Extract the [X, Y] coordinate from the center of the cell holding the provided text.  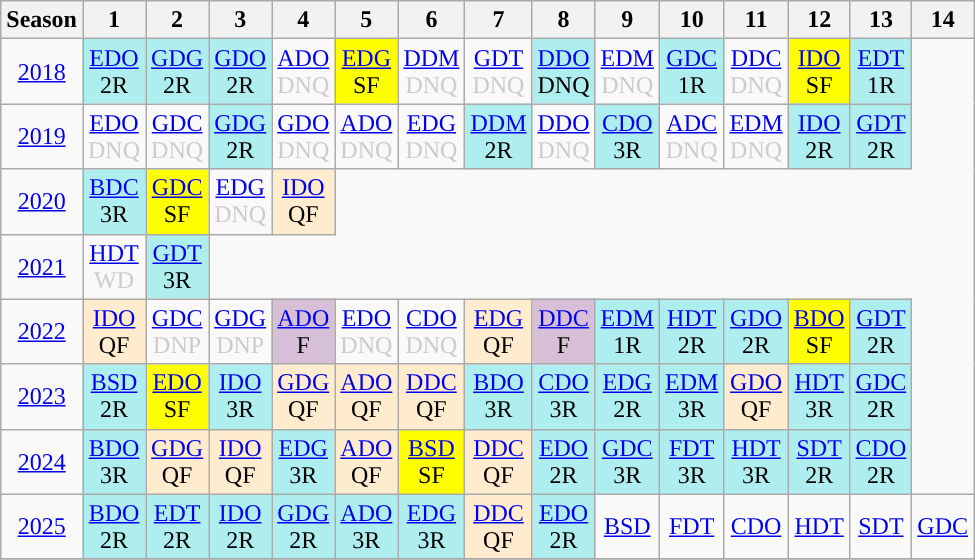
CDODNQ [432, 332]
7 [498, 20]
2020 [42, 202]
EDM1R [627, 332]
DDMDNQ [432, 72]
GDODNQ [304, 136]
CDO [756, 526]
3 [240, 20]
EDT1R [881, 72]
DDCDNQ [756, 72]
11 [756, 20]
BSDSF [432, 462]
2022 [42, 332]
FDT3R [691, 462]
EDG2R [627, 396]
IDO3R [240, 396]
GDCDNP [178, 332]
2 [178, 20]
12 [819, 20]
HDTWD [114, 266]
BDOSF [819, 332]
EDT2R [178, 526]
8 [564, 20]
13 [881, 20]
GDCDNQ [178, 136]
GDC [943, 526]
GDOQF [756, 396]
9 [627, 20]
10 [691, 20]
SDT [881, 526]
SDT2R [819, 462]
2024 [42, 462]
EDGSF [366, 72]
2018 [42, 72]
DDCF [564, 332]
EDOSF [178, 396]
EDGQF [498, 332]
FDT [691, 526]
DDM2R [498, 136]
14 [943, 20]
GDC3R [627, 462]
2021 [42, 266]
4 [304, 20]
BDO2R [114, 526]
GDC1R [691, 72]
HDT2R [691, 332]
EDM3R [691, 396]
6 [432, 20]
GDC2R [881, 396]
GDGDNP [240, 332]
IDOSF [819, 72]
HDT [819, 526]
5 [366, 20]
GDT3R [178, 266]
CDO2R [881, 462]
2019 [42, 136]
GDTDNQ [498, 72]
ADO3R [366, 526]
2025 [42, 526]
2023 [42, 396]
ADCDNQ [691, 136]
ADOF [304, 332]
BSD2R [114, 396]
GDCSF [178, 202]
1 [114, 20]
Season [42, 20]
BSD [627, 526]
BDC3R [114, 202]
